Pinpoint the cell where the given text exists, returning its [X, Y] midpoint coordinate. 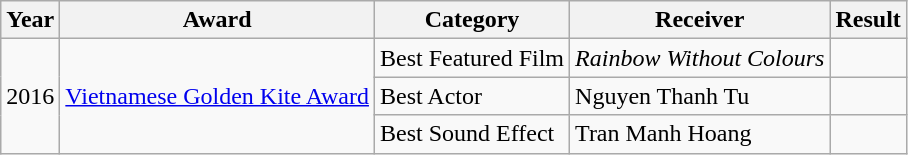
Award [218, 20]
Vietnamese Golden Kite Award [218, 96]
Best Featured Film [472, 58]
Receiver [700, 20]
Category [472, 20]
Best Sound Effect [472, 134]
Nguyen Thanh Tu [700, 96]
Tran Manh Hoang [700, 134]
Best Actor [472, 96]
Result [868, 20]
Year [30, 20]
2016 [30, 96]
Rainbow Without Colours [700, 58]
